Provide the [X, Y] coordinate of the cell's center where the given text is located.  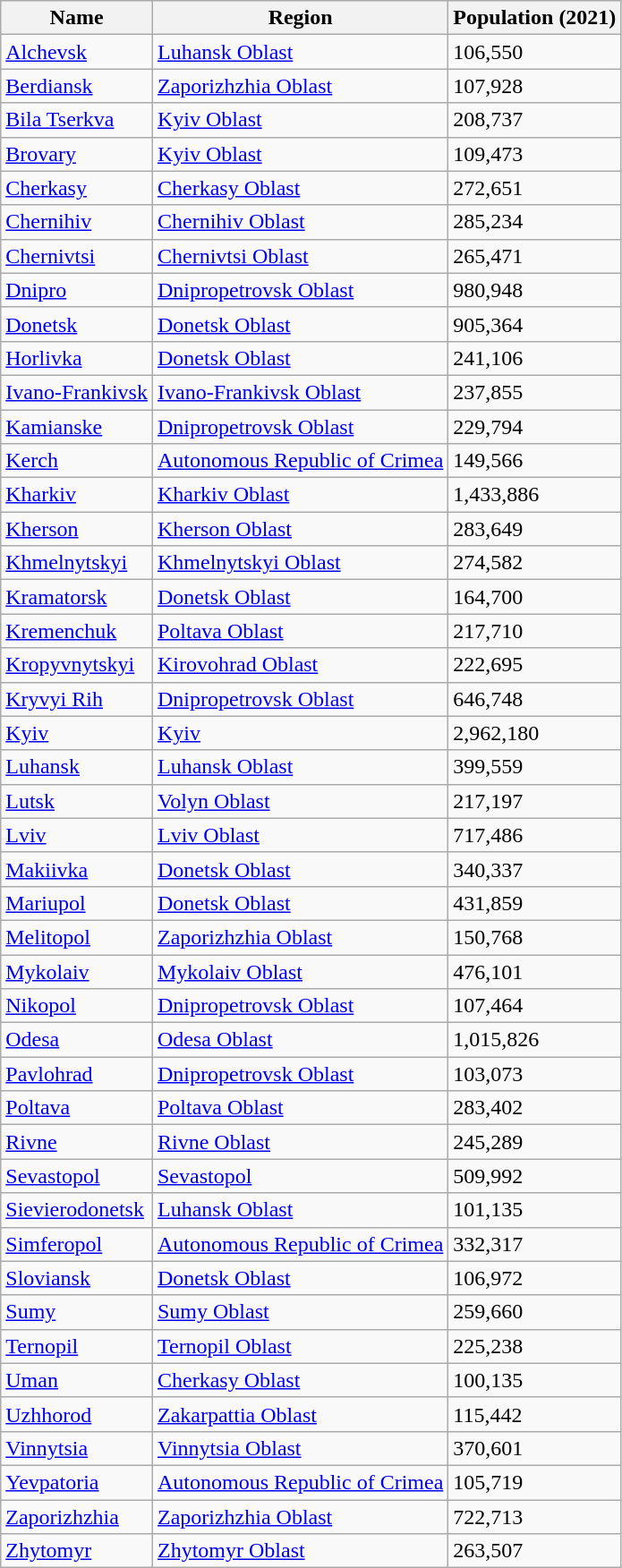
101,135 [535, 1210]
283,402 [535, 1108]
225,238 [535, 1346]
Bila Tserkva [77, 120]
Simferopol [77, 1244]
Mykolaiv [77, 971]
109,473 [535, 154]
332,317 [535, 1244]
1,015,826 [535, 1040]
Volyn Oblast [300, 801]
229,794 [535, 427]
Donetsk [77, 324]
Rivne [77, 1142]
Odesa [77, 1040]
Kirovohrad Oblast [300, 665]
Yevpatoria [77, 1482]
237,855 [535, 392]
Zaporizhzhia [77, 1517]
Chernihiv Oblast [300, 222]
Zakarpattia Oblast [300, 1414]
Kerch [77, 461]
103,073 [535, 1074]
Lviv [77, 835]
509,992 [535, 1176]
Kropyvnytskyi [77, 665]
980,948 [535, 290]
Dnipro [77, 290]
Poltava [77, 1108]
Chernivtsi [77, 256]
285,234 [535, 222]
274,582 [535, 563]
370,601 [535, 1448]
222,695 [535, 665]
Vinnytsia Oblast [300, 1448]
Brovary [77, 154]
Makiivka [77, 869]
272,651 [535, 188]
106,550 [535, 52]
Chernivtsi Oblast [300, 256]
Kherson Oblast [300, 529]
217,710 [535, 631]
Berdiansk [77, 86]
646,748 [535, 699]
265,471 [535, 256]
149,566 [535, 461]
Lviv Oblast [300, 835]
Zhytomyr Oblast [300, 1551]
Lutsk [77, 801]
Uzhhorod [77, 1414]
Sievierodonetsk [77, 1210]
150,768 [535, 937]
259,660 [535, 1312]
Sumy [77, 1312]
Luhansk [77, 767]
1,433,886 [535, 495]
Horlivka [77, 358]
Melitopol [77, 937]
208,737 [535, 120]
Zhytomyr [77, 1551]
107,464 [535, 1006]
Ternopil Oblast [300, 1346]
105,719 [535, 1482]
164,700 [535, 597]
241,106 [535, 358]
Ivano-Frankivsk Oblast [300, 392]
Chernihiv [77, 222]
Population (2021) [535, 18]
115,442 [535, 1414]
Khmelnytskyi [77, 563]
Uman [77, 1380]
Name [77, 18]
Mariupol [77, 903]
Kramatorsk [77, 597]
340,337 [535, 869]
Alchevsk [77, 52]
Rivne Oblast [300, 1142]
Odesa Oblast [300, 1040]
Kryvyi Rih [77, 699]
Nikopol [77, 1006]
Region [300, 18]
283,649 [535, 529]
Kherson [77, 529]
431,859 [535, 903]
Vinnytsia [77, 1448]
Kremenchuk [77, 631]
217,197 [535, 801]
717,486 [535, 835]
Cherkasy [77, 188]
Kharkiv [77, 495]
106,972 [535, 1278]
476,101 [535, 971]
Sumy Oblast [300, 1312]
399,559 [535, 767]
Kamianske [77, 427]
2,962,180 [535, 733]
Mykolaiv Oblast [300, 971]
Khmelnytskyi Oblast [300, 563]
100,135 [535, 1380]
722,713 [535, 1517]
Kharkiv Oblast [300, 495]
245,289 [535, 1142]
107,928 [535, 86]
Ivano-Frankivsk [77, 392]
Sloviansk [77, 1278]
263,507 [535, 1551]
Pavlohrad [77, 1074]
Ternopil [77, 1346]
905,364 [535, 324]
